From the cell containing the given text, extract its center point as [x, y] coordinate. 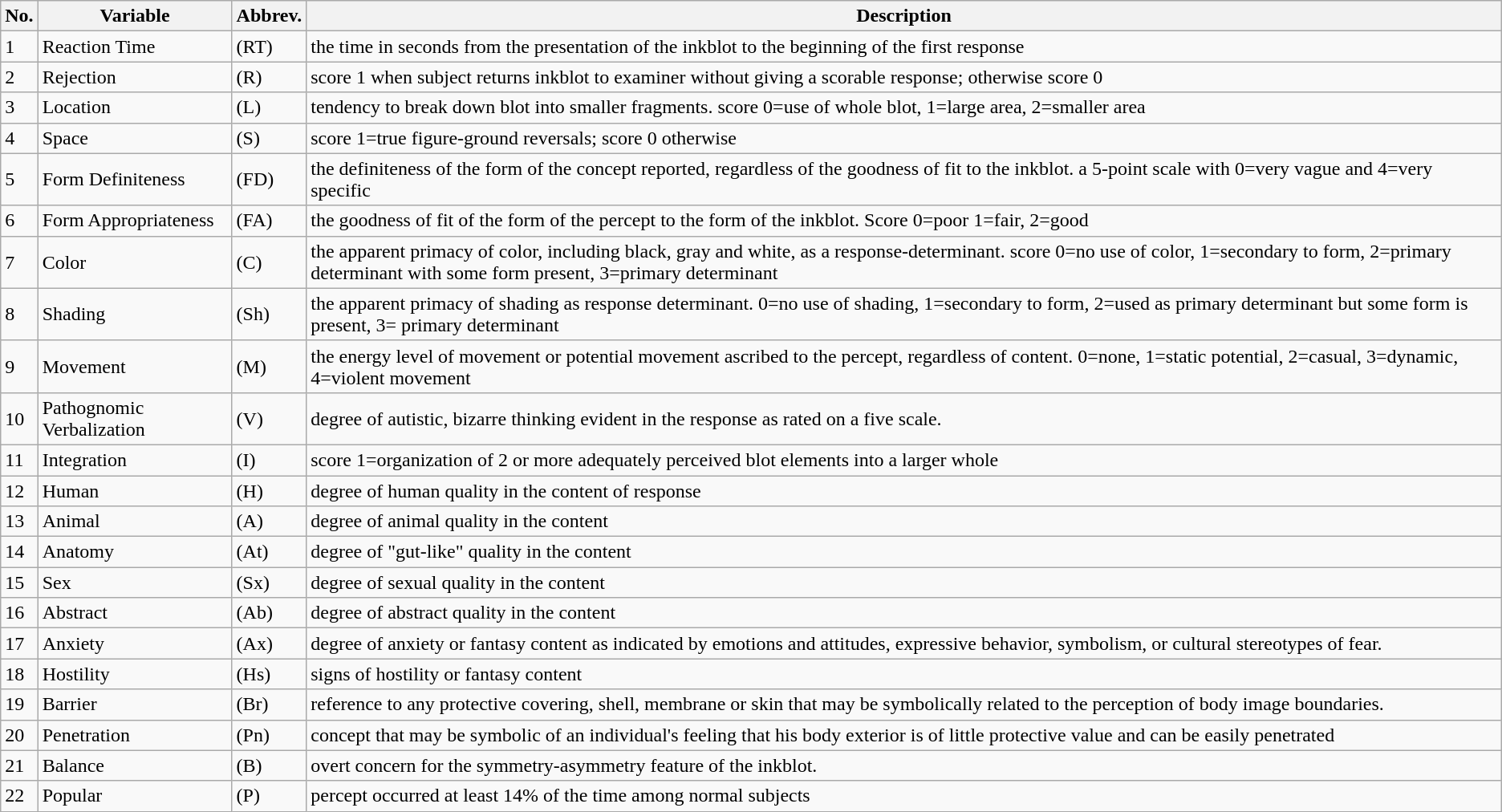
Rejection [135, 77]
degree of human quality in the content of response [904, 490]
(L) [270, 108]
the time in seconds from the presentation of the inkblot to the beginning of the first response [904, 47]
Barrier [135, 704]
8 [19, 315]
22 [19, 796]
16 [19, 613]
Anxiety [135, 644]
overt concern for the symmetry-asymmetry feature of the inkblot. [904, 765]
(I) [270, 460]
Description [904, 16]
(Br) [270, 704]
(C) [270, 262]
(FD) [270, 180]
9 [19, 366]
concept that may be symbolic of an individual's feeling that his body exterior is of little protective value and can be easily penetrated [904, 735]
signs of hostility or fantasy content [904, 674]
Popular [135, 796]
(P) [270, 796]
(A) [270, 522]
No. [19, 16]
degree of animal quality in the content [904, 522]
1 [19, 47]
4 [19, 138]
(Pn) [270, 735]
(V) [270, 419]
(H) [270, 490]
percept occurred at least 14% of the time among normal subjects [904, 796]
14 [19, 552]
20 [19, 735]
(Sx) [270, 583]
tendency to break down blot into smaller fragments. score 0=use of whole blot, 1=large area, 2=smaller area [904, 108]
Shading [135, 315]
3 [19, 108]
(R) [270, 77]
Abstract [135, 613]
(M) [270, 366]
score 1=true figure-ground reversals; score 0 otherwise [904, 138]
degree of anxiety or fantasy content as indicated by emotions and attitudes, expressive behavior, symbolism, or cultural stereotypes of fear. [904, 644]
(Hs) [270, 674]
Human [135, 490]
Abbrev. [270, 16]
degree of "gut-like" quality in the content [904, 552]
Variable [135, 16]
18 [19, 674]
17 [19, 644]
degree of autistic, bizarre thinking evident in the response as rated on a five scale. [904, 419]
Reaction Time [135, 47]
score 1=organization of 2 or more adequately perceived blot elements into a larger whole [904, 460]
(B) [270, 765]
19 [19, 704]
Anatomy [135, 552]
Sex [135, 583]
Hostility [135, 674]
reference to any protective covering, shell, membrane or skin that may be symbolically related to the perception of body image boundaries. [904, 704]
Space [135, 138]
11 [19, 460]
Form Appropriateness [135, 221]
(Sh) [270, 315]
(RT) [270, 47]
2 [19, 77]
degree of abstract quality in the content [904, 613]
(S) [270, 138]
Balance [135, 765]
Movement [135, 366]
(Ax) [270, 644]
score 1 when subject returns inkblot to examiner without giving a scorable response; otherwise score 0 [904, 77]
12 [19, 490]
Integration [135, 460]
21 [19, 765]
15 [19, 583]
Color [135, 262]
10 [19, 419]
7 [19, 262]
Penetration [135, 735]
Pathognomic Verbalization [135, 419]
degree of sexual quality in the content [904, 583]
6 [19, 221]
the goodness of fit of the form of the percept to the form of the inkblot. Score 0=poor 1=fair, 2=good [904, 221]
Form Definiteness [135, 180]
5 [19, 180]
Location [135, 108]
(At) [270, 552]
13 [19, 522]
Animal [135, 522]
(FA) [270, 221]
(Ab) [270, 613]
